From the cell containing the given text, extract its center point as (x, y) coordinate. 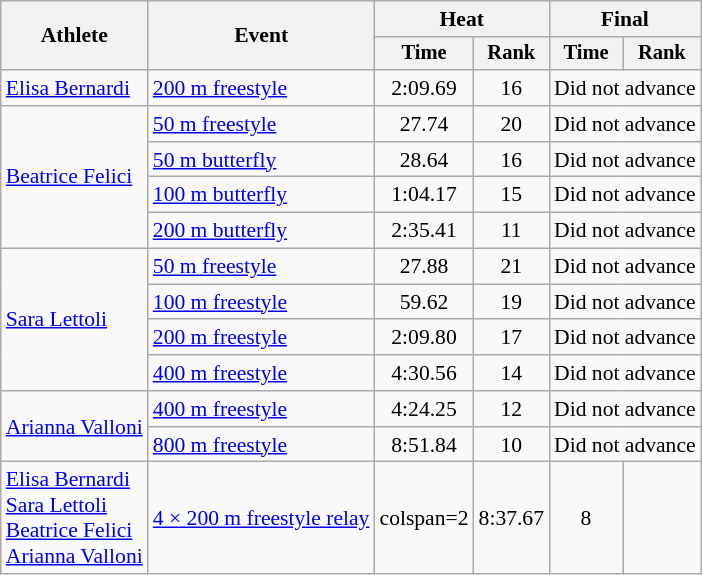
20 (512, 124)
Sara Lettoli (74, 320)
4:24.25 (424, 409)
8 (586, 518)
Event (262, 36)
50 m butterfly (262, 160)
10 (512, 445)
14 (512, 373)
100 m butterfly (262, 195)
Elisa BernardiSara LettoliBeatrice FeliciArianna Valloni (74, 518)
4 × 200 m freestyle relay (262, 518)
Athlete (74, 36)
4:30.56 (424, 373)
15 (512, 195)
59.62 (424, 302)
17 (512, 338)
Final (625, 19)
27.74 (424, 124)
200 m butterfly (262, 231)
28.64 (424, 160)
Beatrice Felici (74, 177)
2:35.41 (424, 231)
12 (512, 409)
colspan=2 (424, 518)
800 m freestyle (262, 445)
21 (512, 267)
Heat (462, 19)
2:09.69 (424, 88)
11 (512, 231)
8:51.84 (424, 445)
19 (512, 302)
27.88 (424, 267)
100 m freestyle (262, 302)
2:09.80 (424, 338)
Arianna Valloni (74, 426)
Elisa Bernardi (74, 88)
1:04.17 (424, 195)
8:37.67 (512, 518)
